Detect which cell encompasses the target text, then output its [X, Y] center coordinate. 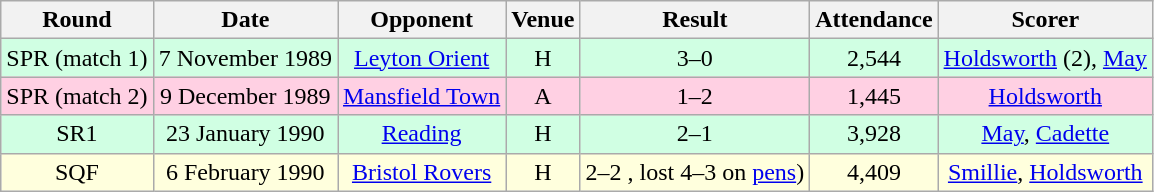
Leyton Orient [422, 58]
7 November 1989 [245, 58]
Result [695, 20]
Attendance [874, 20]
Round [77, 20]
SPR (match 1) [77, 58]
Holdsworth [1045, 96]
SPR (match 2) [77, 96]
SR1 [77, 134]
Smillie, Holdsworth [1045, 172]
1,445 [874, 96]
Venue [543, 20]
A [543, 96]
Date [245, 20]
SQF [77, 172]
9 December 1989 [245, 96]
4,409 [874, 172]
1–2 [695, 96]
Reading [422, 134]
Opponent [422, 20]
May, Cadette [1045, 134]
2–1 [695, 134]
3–0 [695, 58]
2–2 , lost 4–3 on pens) [695, 172]
Holdsworth (2), May [1045, 58]
Bristol Rovers [422, 172]
3,928 [874, 134]
2,544 [874, 58]
Scorer [1045, 20]
6 February 1990 [245, 172]
Mansfield Town [422, 96]
23 January 1990 [245, 134]
